Determine the (x, y) coordinate at the center of the cell enclosing the given text.  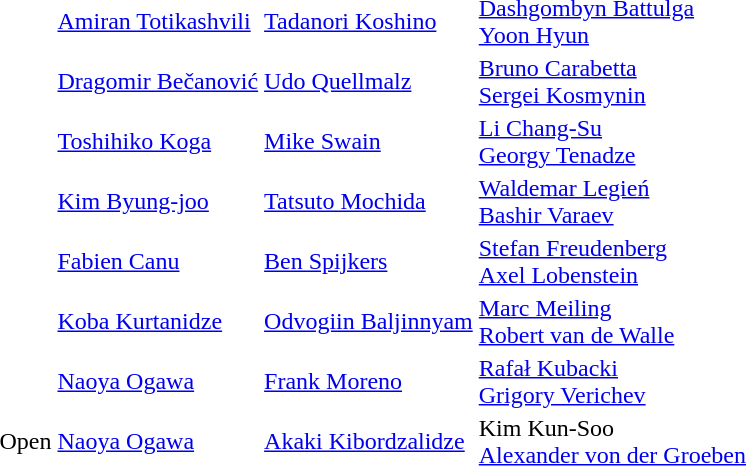
Frank Moreno (369, 382)
Kim Byung-joo (158, 202)
Udo Quellmalz (369, 82)
Tatsuto Mochida (369, 202)
Mike Swain (369, 142)
Naoya Ogawa (158, 382)
Fabien Canu (158, 262)
Koba Kurtanidze (158, 322)
Ben Spijkers (369, 262)
Toshihiko Koga (158, 142)
Odvogiin Baljinnyam (369, 322)
Dragomir Bečanović (158, 82)
